Locate the cell with the specified text and output its (X, Y) center coordinate. 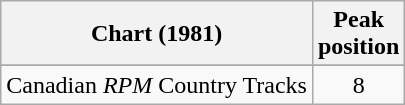
Chart (1981) (157, 34)
8 (358, 85)
Peakposition (358, 34)
Canadian RPM Country Tracks (157, 85)
